Determine the (x, y) coordinate at the center of the cell enclosing the given text.  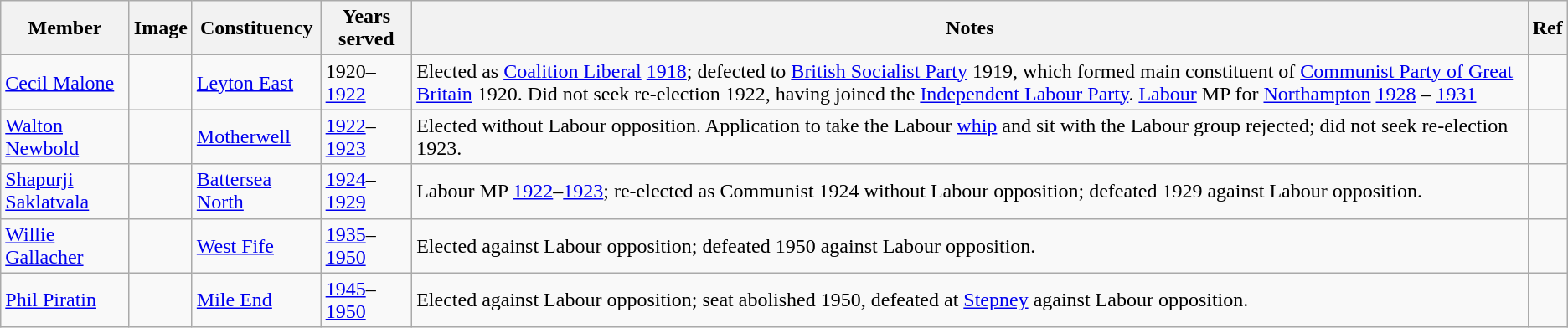
Labour MP 1922–1923; re-elected as Communist 1924 without Labour opposition; defeated 1929 against Labour opposition. (970, 191)
Elected against Labour opposition; seat abolished 1950, defeated at Stepney against Labour opposition. (970, 300)
Willie Gallacher (65, 246)
Battersea North (256, 191)
Mile End (256, 300)
Shapurji Saklatvala (65, 191)
Member (65, 28)
Image (161, 28)
Constituency (256, 28)
Walton Newbold (65, 137)
1922–1923 (367, 137)
Elected against Labour opposition; defeated 1950 against Labour opposition. (970, 246)
Motherwell (256, 137)
Phil Piratin (65, 300)
1935–1950 (367, 246)
West Fife (256, 246)
Years served (367, 28)
Notes (970, 28)
Leyton East (256, 82)
Elected without Labour opposition. Application to take the Labour whip and sit with the Labour group rejected; did not seek re-election 1923. (970, 137)
1945–1950 (367, 300)
Ref (1548, 28)
1920–1922 (367, 82)
1924–1929 (367, 191)
Cecil Malone (65, 82)
